Detect which cell encompasses the target text, then output its (x, y) center coordinate. 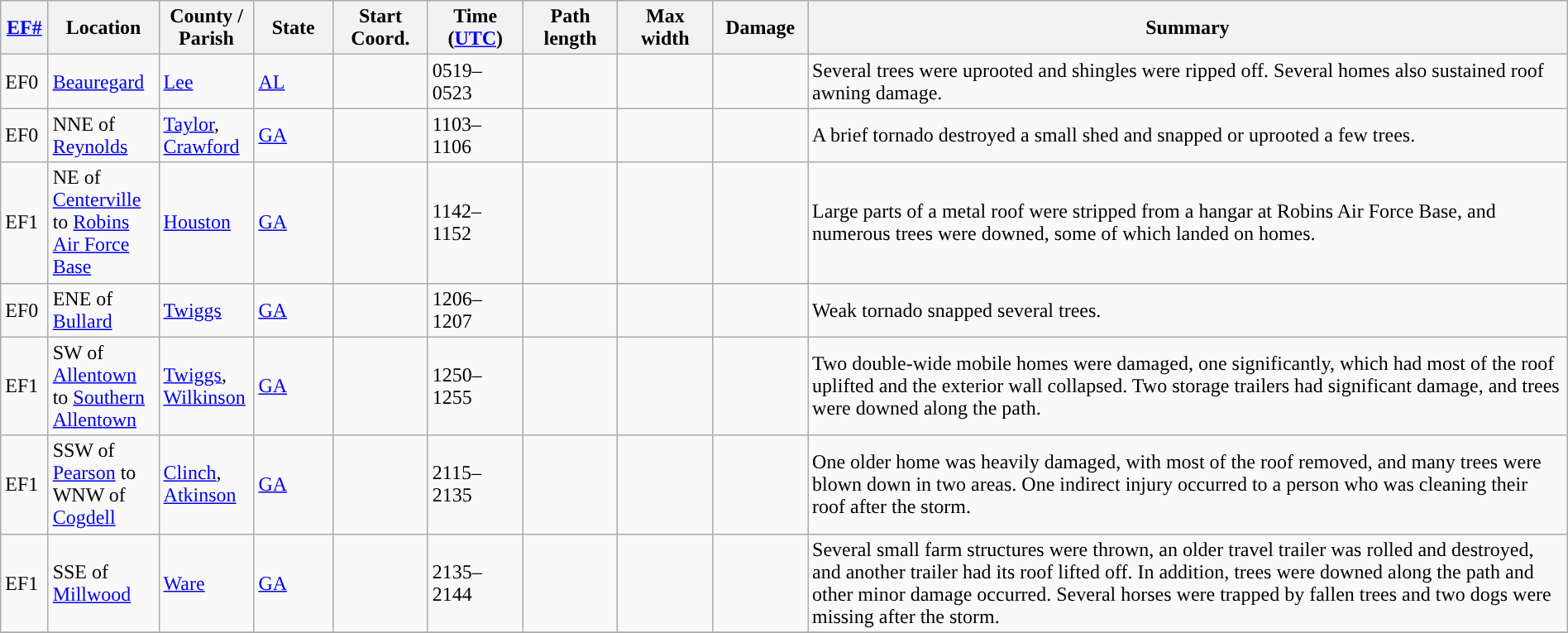
Beauregard (103, 81)
Large parts of a metal roof were stripped from a hangar at Robins Air Force Base, and numerous trees were downed, some of which landed on homes. (1188, 223)
State (294, 28)
0519–0523 (475, 81)
Twiggs, Wilkinson (207, 386)
AL (294, 81)
Damage (761, 28)
NE of Centerville to Robins Air Force Base (103, 223)
2135–2144 (475, 583)
2115–2135 (475, 485)
SSE of Millwood (103, 583)
1142–1152 (475, 223)
Path length (571, 28)
NNE of Reynolds (103, 136)
EF# (25, 28)
1206–1207 (475, 309)
SSW of Pearson to WNW of Cogdell (103, 485)
Houston (207, 223)
Clinch, Atkinson (207, 485)
Several trees were uprooted and shingles were ripped off. Several homes also sustained roof awning damage. (1188, 81)
County / Parish (207, 28)
Time (UTC) (475, 28)
A brief tornado destroyed a small shed and snapped or uprooted a few trees. (1188, 136)
Lee (207, 81)
Location (103, 28)
ENE of Bullard (103, 309)
1250–1255 (475, 386)
Start Coord. (380, 28)
Ware (207, 583)
Max width (665, 28)
Twiggs (207, 309)
Summary (1188, 28)
Weak tornado snapped several trees. (1188, 309)
Taylor, Crawford (207, 136)
SW of Allentown to Southern Allentown (103, 386)
1103–1106 (475, 136)
